Identify which cell holds the provided text, then report its [X, Y] central coordinate. 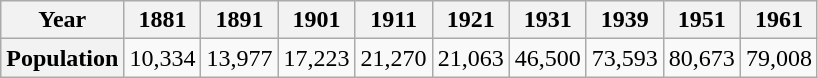
73,593 [624, 58]
1951 [702, 20]
13,977 [240, 58]
1881 [162, 20]
Population [62, 58]
79,008 [778, 58]
10,334 [162, 58]
80,673 [702, 58]
21,270 [394, 58]
1911 [394, 20]
1961 [778, 20]
1901 [316, 20]
1939 [624, 20]
1891 [240, 20]
17,223 [316, 58]
1931 [548, 20]
Year [62, 20]
1921 [470, 20]
46,500 [548, 58]
21,063 [470, 58]
